Scan for the cell matching the given text and deliver its [x, y] coordinate at center. 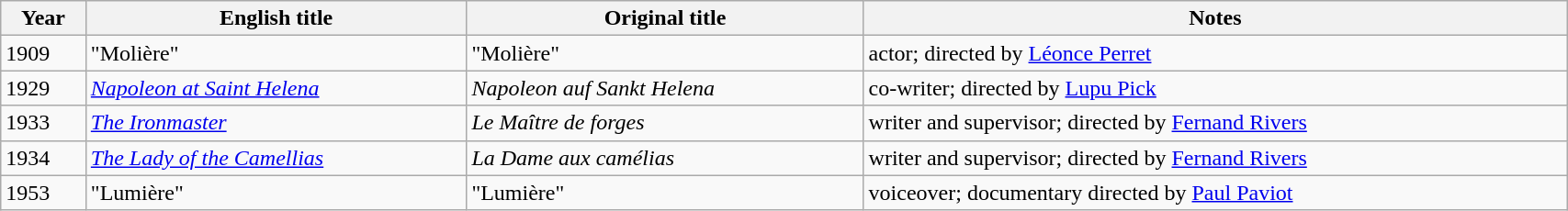
1909 [44, 53]
Napoleon at Saint Helena [276, 88]
La Dame aux camélias [665, 158]
1953 [44, 193]
1934 [44, 158]
Napoleon auf Sankt Helena [665, 88]
The Ironmaster [276, 123]
co-writer; directed by Lupu Pick [1215, 88]
Original title [665, 18]
voiceover; documentary directed by Paul Paviot [1215, 193]
actor; directed by Léonce Perret [1215, 53]
Year [44, 18]
English title [276, 18]
1929 [44, 88]
Le Maître de forges [665, 123]
Notes [1215, 18]
1933 [44, 123]
The Lady of the Camellias [276, 158]
